From the cell containing the given text, extract its center point as (X, Y) coordinate. 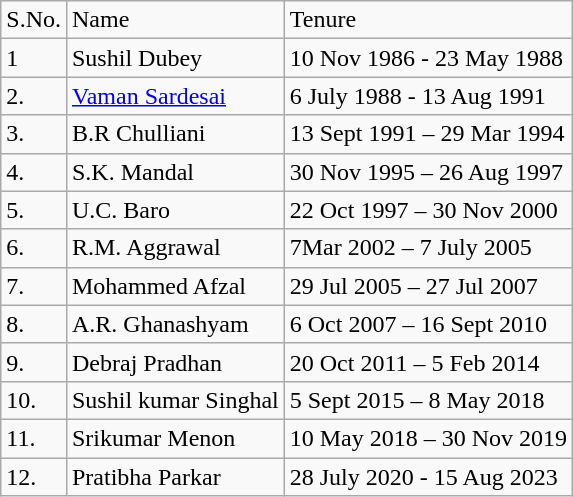
Tenure (428, 20)
9. (34, 362)
6 July 1988 - 13 Aug 1991 (428, 96)
Mohammed Afzal (175, 286)
3. (34, 134)
Vaman Sardesai (175, 96)
4. (34, 172)
U.C. Baro (175, 210)
5 Sept 2015 – 8 May 2018 (428, 400)
22 Oct 1997 – 30 Nov 2000 (428, 210)
30 Nov 1995 – 26 Aug 1997 (428, 172)
7Mar 2002 – 7 July 2005 (428, 248)
1 (34, 58)
A.R. Ghanashyam (175, 324)
6. (34, 248)
10 Nov 1986 - 23 May 1988 (428, 58)
Debraj Pradhan (175, 362)
11. (34, 438)
10. (34, 400)
7. (34, 286)
2. (34, 96)
29 Jul 2005 – 27 Jul 2007 (428, 286)
6 Oct 2007 – 16 Sept 2010 (428, 324)
R.M. Aggrawal (175, 248)
Pratibha Parkar (175, 477)
5. (34, 210)
Sushil kumar Singhal (175, 400)
Sushil Dubey (175, 58)
28 July 2020 - 15 Aug 2023 (428, 477)
13 Sept 1991 – 29 Mar 1994 (428, 134)
12. (34, 477)
S.No. (34, 20)
S.K. Mandal (175, 172)
20 Oct 2011 – 5 Feb 2014 (428, 362)
10 May 2018 – 30 Nov 2019 (428, 438)
8. (34, 324)
Name (175, 20)
B.R Chulliani (175, 134)
Srikumar Menon (175, 438)
